Pinpoint the cell where the given text exists, returning its (x, y) midpoint coordinate. 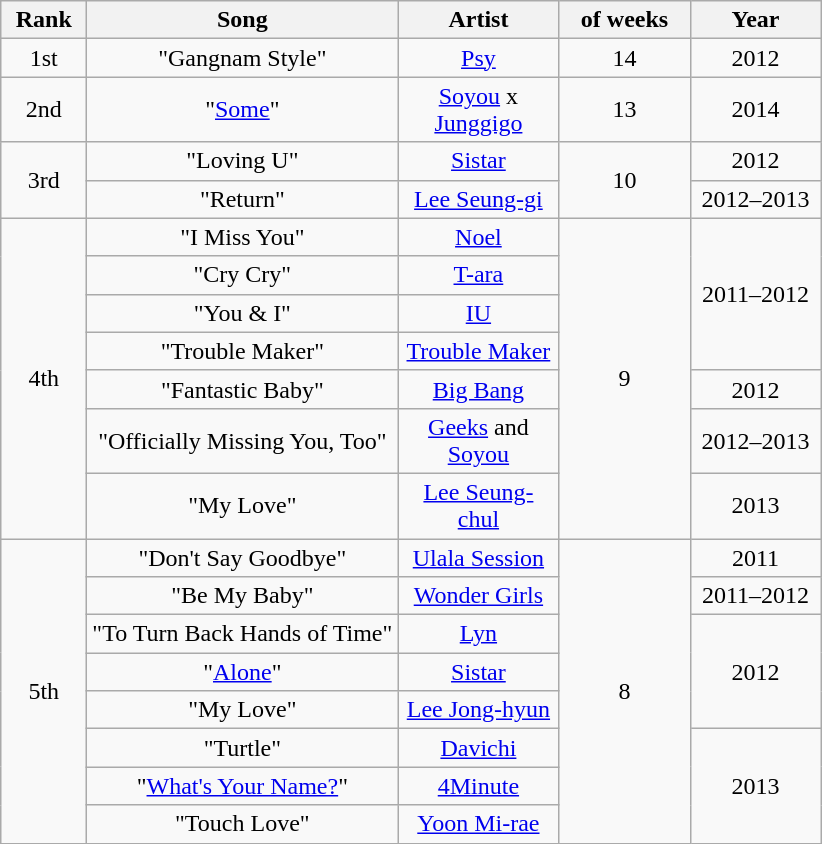
T-ara (478, 275)
8 (624, 690)
"Some" (242, 110)
"Fantastic Baby" (242, 389)
"Cry Cry" (242, 275)
14 (624, 58)
of weeks (624, 20)
2nd (44, 110)
"I Miss You" (242, 237)
Rank (44, 20)
Year (756, 20)
"Don't Say Goodbye" (242, 557)
"Alone" (242, 672)
3rd (44, 180)
4Minute (478, 786)
"Officially Missing You, Too" (242, 440)
Lee Seung-gi (478, 199)
9 (624, 378)
Lee Jong-hyun (478, 710)
IU (478, 313)
"Trouble Maker" (242, 351)
Geeks and Soyou (478, 440)
Yoon Mi-rae (478, 824)
4th (44, 378)
"Gangnam Style" (242, 58)
Song (242, 20)
Ulala Session (478, 557)
Big Bang (478, 389)
Psy (478, 58)
10 (624, 180)
"Be My Baby" (242, 596)
Lyn (478, 634)
"What's Your Name?" (242, 786)
Artist (478, 20)
Noel (478, 237)
"Loving U" (242, 161)
1st (44, 58)
Lee Seung-chul (478, 506)
"To Turn Back Hands of Time" (242, 634)
"Return" (242, 199)
13 (624, 110)
"You & I" (242, 313)
"Turtle" (242, 748)
"Touch Love" (242, 824)
Trouble Maker (478, 351)
2014 (756, 110)
Davichi (478, 748)
Wonder Girls (478, 596)
Soyou x Junggigo (478, 110)
5th (44, 690)
2011 (756, 557)
